Find where the given text appears and provide that cell's center as (X, Y) coordinate. 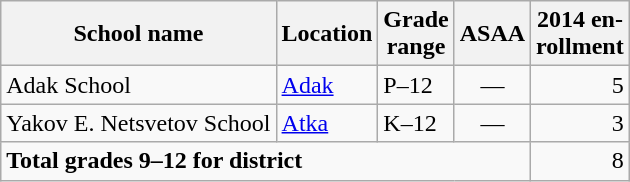
Location (327, 34)
School name (138, 34)
2014 en-rollment (580, 34)
ASAA (492, 34)
Total grades 9–12 for district (266, 161)
5 (580, 85)
8 (580, 161)
Adak School (138, 85)
Yakov E. Netsvetov School (138, 123)
Graderange (416, 34)
P–12 (416, 85)
Atka (327, 123)
K–12 (416, 123)
Adak (327, 85)
3 (580, 123)
